Locate the cell with the specified text and output its [X, Y] center coordinate. 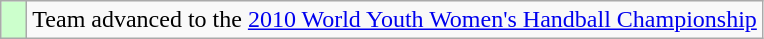
Team advanced to the 2010 World Youth Women's Handball Championship [395, 20]
